Pinpoint the cell where the given text exists, returning its [X, Y] midpoint coordinate. 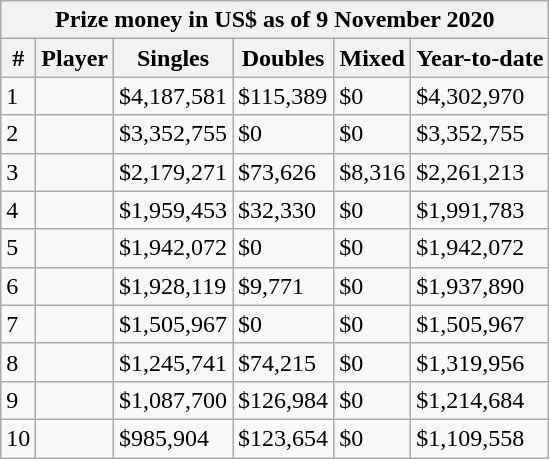
4 [18, 210]
6 [18, 286]
Prize money in US$ as of 9 November 2020 [275, 20]
$4,302,970 [480, 96]
$1,109,558 [480, 438]
$126,984 [284, 400]
$115,389 [284, 96]
$1,928,119 [174, 286]
2 [18, 134]
9 [18, 400]
$4,187,581 [174, 96]
$1,319,956 [480, 362]
Singles [174, 58]
Year-to-date [480, 58]
$1,214,684 [480, 400]
Mixed [372, 58]
Player [75, 58]
$74,215 [284, 362]
Doubles [284, 58]
$1,937,890 [480, 286]
$1,991,783 [480, 210]
$9,771 [284, 286]
8 [18, 362]
3 [18, 172]
$73,626 [284, 172]
# [18, 58]
$32,330 [284, 210]
7 [18, 324]
$2,261,213 [480, 172]
$985,904 [174, 438]
1 [18, 96]
$1,959,453 [174, 210]
$123,654 [284, 438]
$1,245,741 [174, 362]
5 [18, 248]
10 [18, 438]
$8,316 [372, 172]
$2,179,271 [174, 172]
$1,087,700 [174, 400]
